From the cell containing the given text, extract its center point as [x, y] coordinate. 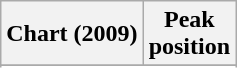
Chart (2009) [72, 34]
Peakposition [189, 34]
